Find where the given text appears and provide that cell's center as (X, Y) coordinate. 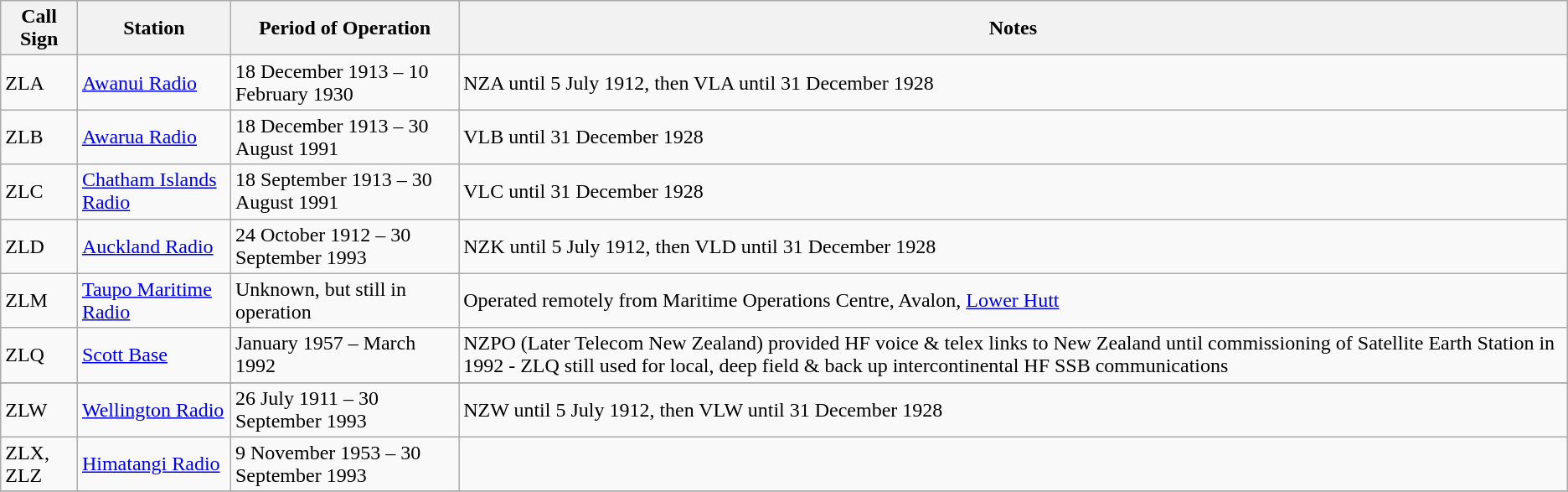
Call Sign (39, 28)
Wellington Radio (154, 409)
ZLA (39, 82)
24 October 1912 – 30 September 1993 (344, 246)
NZK until 5 July 1912, then VLD until 31 December 1928 (1014, 246)
Chatham Islands Radio (154, 191)
Unknown, but still in operation (344, 300)
Awanui Radio (154, 82)
Period of Operation (344, 28)
NZA until 5 July 1912, then VLA until 31 December 1928 (1014, 82)
18 December 1913 – 30 August 1991 (344, 137)
18 December 1913 – 10 February 1930 (344, 82)
Scott Base (154, 355)
VLC until 31 December 1928 (1014, 191)
26 July 1911 – 30 September 1993 (344, 409)
ZLW (39, 409)
Awarua Radio (154, 137)
ZLX, ZLZ (39, 464)
VLB until 31 December 1928 (1014, 137)
NZW until 5 July 1912, then VLW until 31 December 1928 (1014, 409)
18 September 1913 – 30 August 1991 (344, 191)
ZLB (39, 137)
ZLD (39, 246)
ZLC (39, 191)
Station (154, 28)
ZLM (39, 300)
Operated remotely from Maritime Operations Centre, Avalon, Lower Hutt (1014, 300)
9 November 1953 – 30 September 1993 (344, 464)
Taupo Maritime Radio (154, 300)
Notes (1014, 28)
January 1957 – March 1992 (344, 355)
Auckland Radio (154, 246)
ZLQ (39, 355)
Himatangi Radio (154, 464)
